Locate the cell with the specified text and output its [x, y] center coordinate. 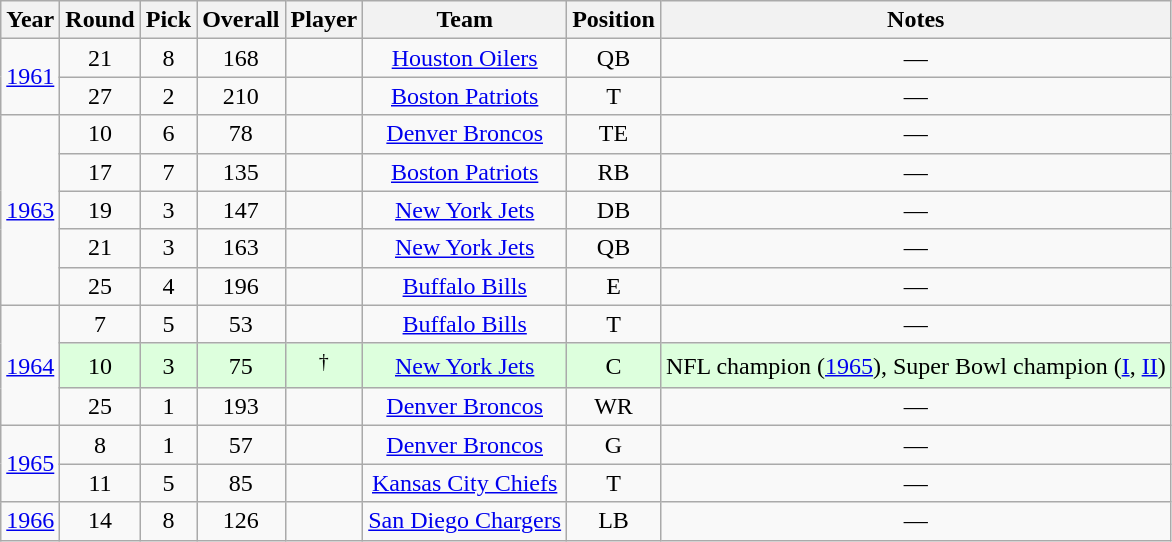
2 [168, 96]
Kansas City Chiefs [465, 483]
17 [100, 172]
LB [614, 521]
6 [168, 134]
Houston Oilers [465, 58]
Year [30, 20]
Player [324, 20]
Overall [241, 20]
NFL champion (1965), Super Bowl champion (I, II) [916, 366]
11 [100, 483]
147 [241, 210]
196 [241, 286]
Notes [916, 20]
TE [614, 134]
210 [241, 96]
Position [614, 20]
78 [241, 134]
DB [614, 210]
19 [100, 210]
163 [241, 248]
53 [241, 324]
1964 [30, 366]
Team [465, 20]
Round [100, 20]
85 [241, 483]
1965 [30, 464]
G [614, 445]
1963 [30, 210]
168 [241, 58]
14 [100, 521]
193 [241, 407]
135 [241, 172]
RB [614, 172]
Pick [168, 20]
1961 [30, 77]
1966 [30, 521]
San Diego Chargers [465, 521]
C [614, 366]
E [614, 286]
126 [241, 521]
75 [241, 366]
4 [168, 286]
27 [100, 96]
57 [241, 445]
† [324, 366]
WR [614, 407]
